Identify which cell holds the provided text, then report its [X, Y] central coordinate. 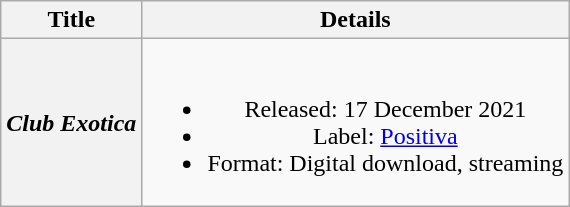
Released: 17 December 2021Label: PositivaFormat: Digital download, streaming [356, 122]
Details [356, 20]
Title [72, 20]
Club Exotica [72, 122]
